Return [X, Y] of the center of cell containing provided text 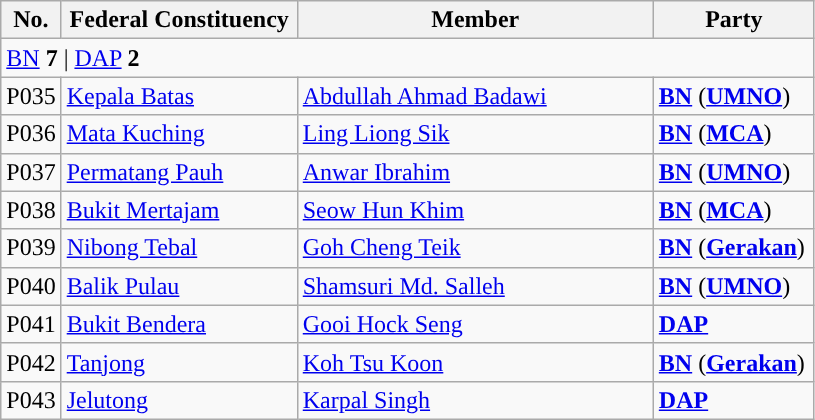
No. [31, 20]
Party [734, 20]
Tanjong [179, 362]
Federal Constituency [179, 20]
Koh Tsu Koon [475, 362]
P040 [31, 286]
Bukit Mertajam [179, 210]
Jelutong [179, 400]
Mata Kuching [179, 134]
Balik Pulau [179, 286]
Member [475, 20]
P043 [31, 400]
Karpal Singh [475, 400]
P037 [31, 172]
Seow Hun Khim [475, 210]
P039 [31, 248]
Gooi Hock Seng [475, 324]
Ling Liong Sik [475, 134]
Nibong Tebal [179, 248]
Bukit Bendera [179, 324]
Shamsuri Md. Salleh [475, 286]
P038 [31, 210]
P041 [31, 324]
P036 [31, 134]
Kepala Batas [179, 96]
BN 7 | DAP 2 [408, 58]
Goh Cheng Teik [475, 248]
P035 [31, 96]
Abdullah Ahmad Badawi [475, 96]
P042 [31, 362]
Anwar Ibrahim [475, 172]
Permatang Pauh [179, 172]
